For the text-containing cell, return its midpoint in (x, y) coordinate format. 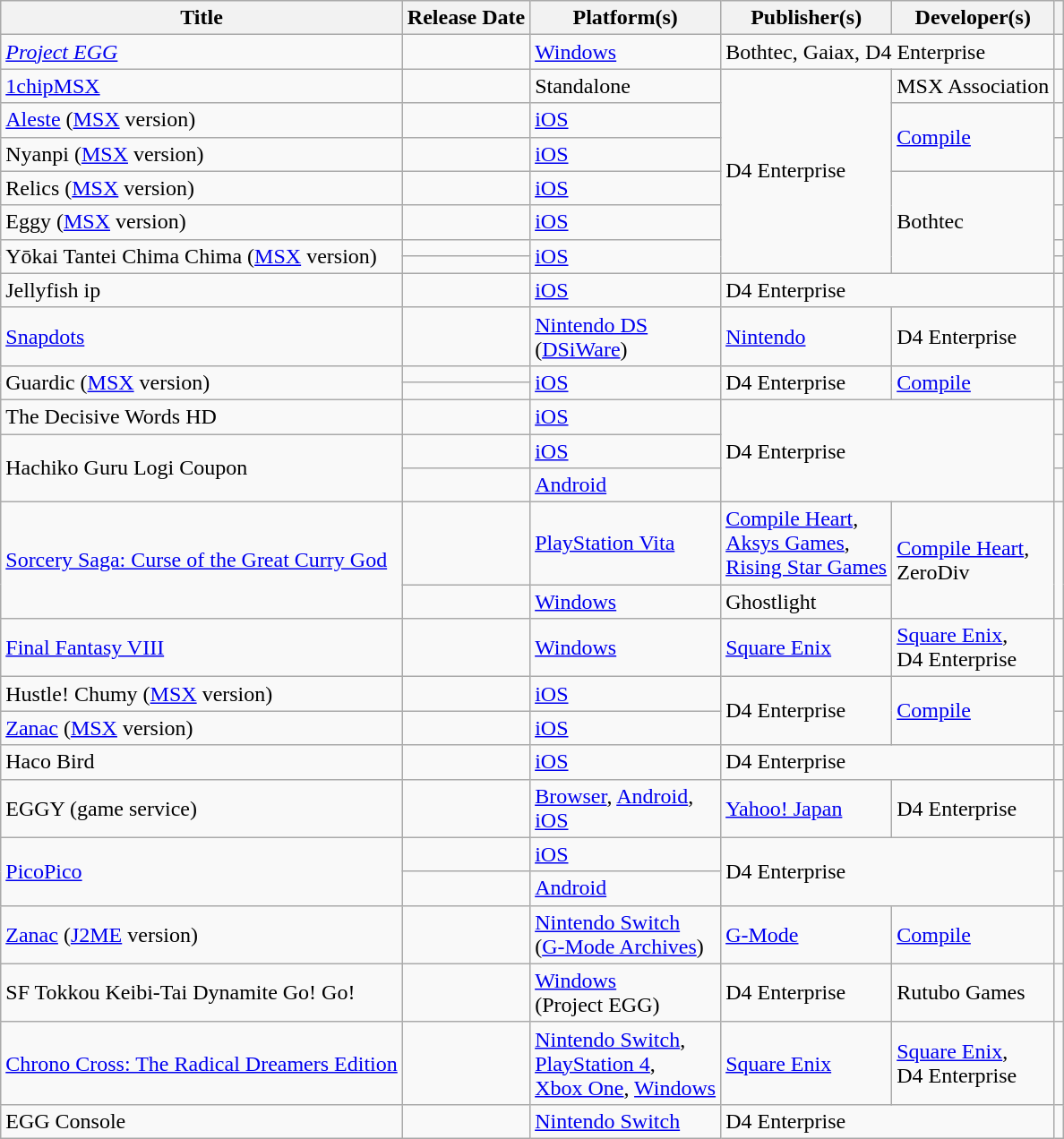
SF Tokkou Keibi-Tai Dynamite Go! Go! (202, 992)
Nintendo Switch (625, 1121)
Bothtec, Gaiax, D4 Enterprise (888, 52)
Developer(s) (973, 18)
Yōkai Tantei Chima Chima (MSX version) (202, 256)
Standalone (625, 86)
1chipMSX (202, 86)
PlayStation Vita (625, 544)
Nintendo DS(DSiWare) (625, 337)
EGG Console (202, 1121)
Nyanpi (MSX version) (202, 154)
Release Date (466, 18)
Yahoo! Japan (806, 808)
Relics (MSX version) (202, 188)
Ghostlight (806, 602)
Zanac (MSX version) (202, 728)
Final Fantasy VIII (202, 648)
Nintendo (806, 337)
Zanac (J2ME version) (202, 935)
Nintendo Switch,PlayStation 4,Xbox One, Windows (625, 1063)
Snapdots (202, 337)
Hachiko Guru Logi Coupon (202, 467)
Nintendo Switch(G-Mode Archives) (625, 935)
Bothtec (973, 222)
Publisher(s) (806, 18)
Haco Bird (202, 762)
PicoPico (202, 871)
Compile Heart,ZeroDiv (973, 561)
Aleste (MSX version) (202, 120)
Jellyfish ip (202, 290)
Guardic (MSX version) (202, 382)
Rutubo Games (973, 992)
Chrono Cross: The Radical Dreamers Edition (202, 1063)
Eggy (MSX version) (202, 222)
Project EGG (202, 52)
The Decisive Words HD (202, 416)
EGGY (game service) (202, 808)
Sorcery Saga: Curse of the Great Curry God (202, 561)
Hustle! Chumy (MSX version) (202, 694)
Windows(Project EGG) (625, 992)
G-Mode (806, 935)
Compile Heart,Aksys Games,Rising Star Games (806, 544)
Title (202, 18)
Platform(s) (625, 18)
MSX Association (973, 86)
Browser, Android,iOS (625, 808)
